Locate the cell with the specified text and output its (X, Y) center coordinate. 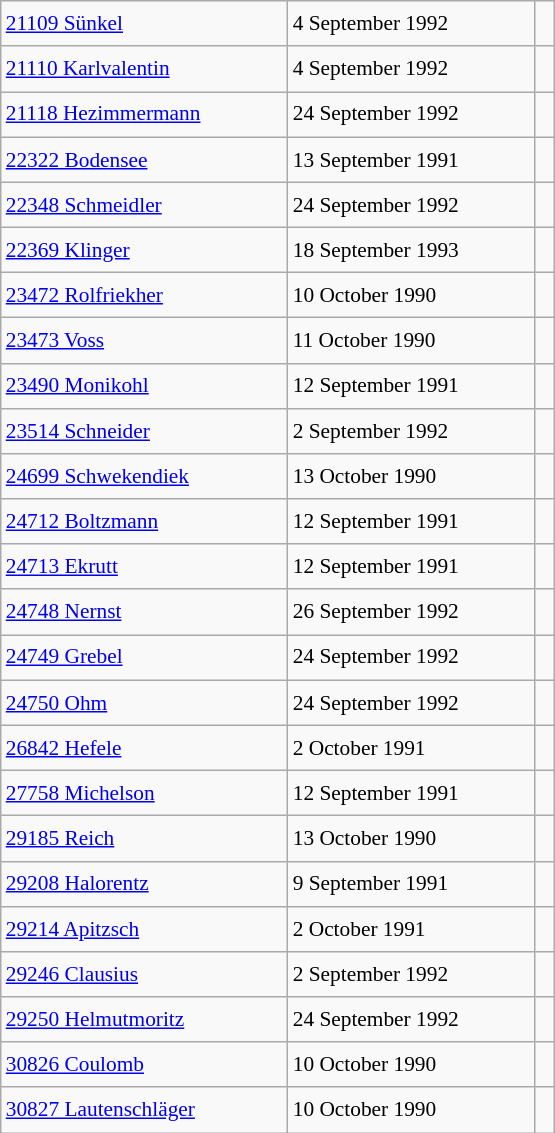
13 September 1991 (412, 160)
22348 Schmeidler (144, 204)
22322 Bodensee (144, 160)
18 September 1993 (412, 250)
29208 Halorentz (144, 884)
11 October 1990 (412, 340)
23473 Voss (144, 340)
23490 Monikohl (144, 386)
26 September 1992 (412, 612)
29250 Helmutmoritz (144, 1020)
29185 Reich (144, 838)
23472 Rolfriekher (144, 296)
21110 Karlvalentin (144, 68)
9 September 1991 (412, 884)
24749 Grebel (144, 658)
23514 Schneider (144, 430)
29246 Clausius (144, 974)
24750 Ohm (144, 702)
29214 Apitzsch (144, 928)
26842 Hefele (144, 748)
24713 Ekrutt (144, 566)
27758 Michelson (144, 792)
22369 Klinger (144, 250)
30827 Lautenschläger (144, 1110)
21118 Hezimmermann (144, 114)
21109 Sünkel (144, 24)
24748 Nernst (144, 612)
24712 Boltzmann (144, 522)
30826 Coulomb (144, 1064)
24699 Schwekendiek (144, 476)
